Provide the (x, y) coordinate of the cell's center where the given text is located.  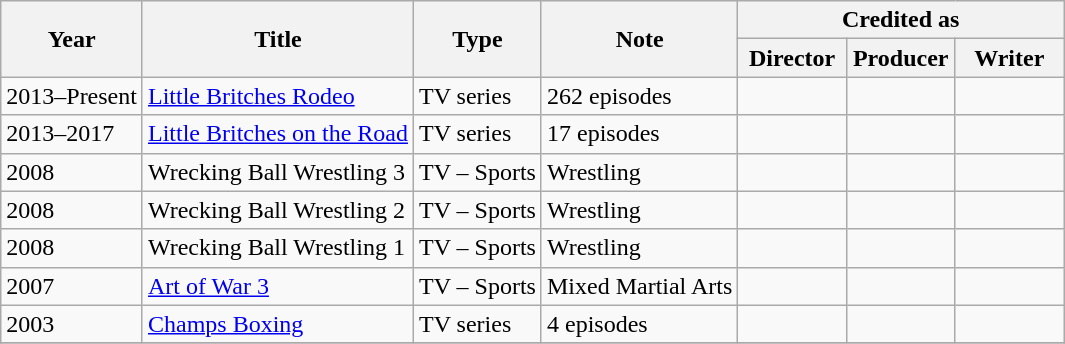
Title (278, 39)
Wrecking Ball Wrestling 3 (278, 172)
Wrecking Ball Wrestling 2 (278, 210)
Art of War 3 (278, 286)
Champs Boxing (278, 324)
262 episodes (639, 96)
Mixed Martial Arts (639, 286)
Year (72, 39)
17 episodes (639, 134)
2013–Present (72, 96)
Credited as (901, 20)
Wrecking Ball Wrestling 1 (278, 248)
Director (792, 58)
Little Britches Rodeo (278, 96)
Type (477, 39)
Note (639, 39)
4 episodes (639, 324)
Writer (1010, 58)
2013–2017 (72, 134)
2007 (72, 286)
Little Britches on the Road (278, 134)
Producer (900, 58)
2003 (72, 324)
